Provide the [x, y] coordinate of the cell's center where the given text is located.  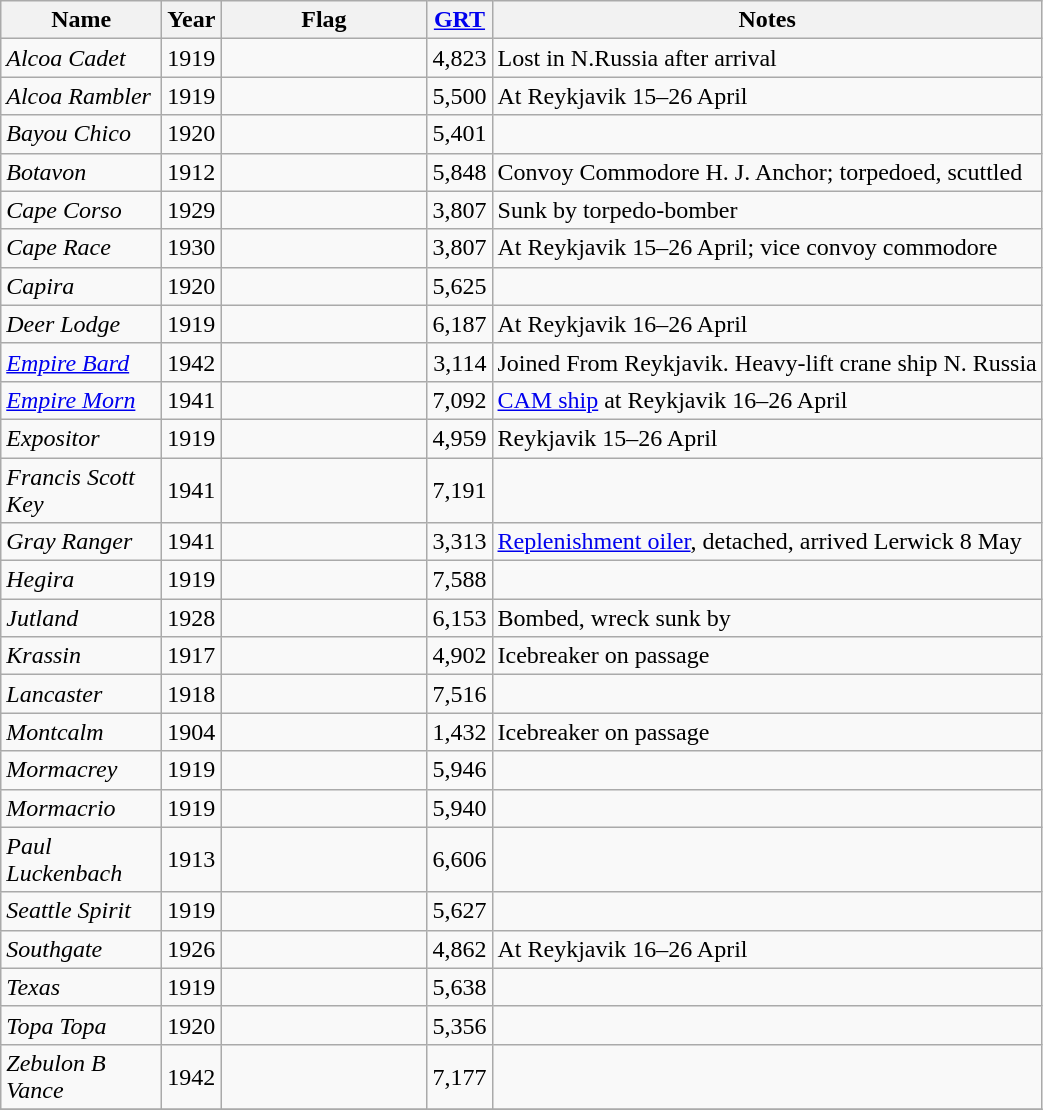
Reykjavik 15–26 April [767, 438]
Empire Morn [82, 400]
5,627 [460, 911]
Paul Luckenbach [82, 860]
7,092 [460, 400]
Zebulon B Vance [82, 1076]
CAM ship at Reykjavik 16–26 April [767, 400]
1929 [192, 210]
4,959 [460, 438]
Sunk by torpedo-bomber [767, 210]
1930 [192, 248]
Mormacrio [82, 808]
5,356 [460, 1025]
3,114 [460, 362]
Hegira [82, 580]
5,848 [460, 172]
1904 [192, 732]
7,191 [460, 490]
Empire Bard [82, 362]
3,313 [460, 542]
Seattle Spirit [82, 911]
4,862 [460, 949]
Name [82, 20]
Southgate [82, 949]
Botavon [82, 172]
Topa Topa [82, 1025]
1,432 [460, 732]
Alcoa Rambler [82, 96]
Expositor [82, 438]
7,516 [460, 694]
Deer Lodge [82, 324]
5,940 [460, 808]
Flag [324, 20]
Texas [82, 987]
At Reykjavik 15–26 April; vice convoy commodore [767, 248]
Bayou Chico [82, 134]
1917 [192, 656]
Notes [767, 20]
Alcoa Cadet [82, 58]
Francis Scott Key [82, 490]
Replenishment oiler, detached, arrived Lerwick 8 May [767, 542]
7,588 [460, 580]
5,625 [460, 286]
1928 [192, 618]
4,902 [460, 656]
Jutland [82, 618]
4,823 [460, 58]
Capira [82, 286]
1913 [192, 860]
Lancaster [82, 694]
6,153 [460, 618]
Year [192, 20]
Gray Ranger [82, 542]
1912 [192, 172]
1918 [192, 694]
6,606 [460, 860]
Krassin [82, 656]
Bombed, wreck sunk by [767, 618]
GRT [460, 20]
5,401 [460, 134]
Cape Corso [82, 210]
5,638 [460, 987]
Lost in N.Russia after arrival [767, 58]
Convoy Commodore H. J. Anchor; torpedoed, scuttled [767, 172]
5,946 [460, 770]
7,177 [460, 1076]
Mormacrey [82, 770]
Joined From Reykjavik. Heavy-lift crane ship N. Russia [767, 362]
1926 [192, 949]
6,187 [460, 324]
5,500 [460, 96]
At Reykjavik 15–26 April [767, 96]
Cape Race [82, 248]
Montcalm [82, 732]
